Provide the (X, Y) coordinate of the cell's center where the given text is located.  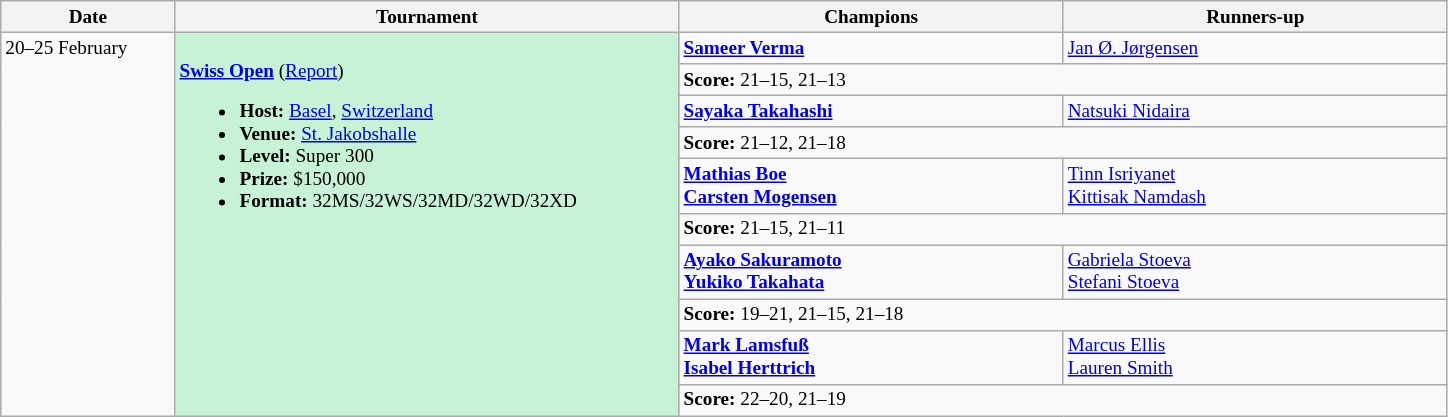
Score: 21–15, 21–11 (1063, 229)
Score: 21–15, 21–13 (1063, 80)
Sameer Verma (871, 48)
Mark Lamsfuß Isabel Herttrich (871, 357)
Score: 22–20, 21–19 (1063, 400)
Marcus Ellis Lauren Smith (1255, 357)
20–25 February (88, 224)
Swiss Open (Report)Host: Basel, SwitzerlandVenue: St. JakobshalleLevel: Super 300Prize: $150,000Format: 32MS/32WS/32MD/32WD/32XD (427, 224)
Jan Ø. Jørgensen (1255, 48)
Date (88, 17)
Gabriela Stoeva Stefani Stoeva (1255, 272)
Mathias Boe Carsten Mogensen (871, 186)
Tournament (427, 17)
Champions (871, 17)
Score: 21–12, 21–18 (1063, 143)
Score: 19–21, 21–15, 21–18 (1063, 315)
Ayako Sakuramoto Yukiko Takahata (871, 272)
Sayaka Takahashi (871, 111)
Runners-up (1255, 17)
Natsuki Nidaira (1255, 111)
Tinn Isriyanet Kittisak Namdash (1255, 186)
